For the text-containing cell, return its midpoint in (X, Y) coordinate format. 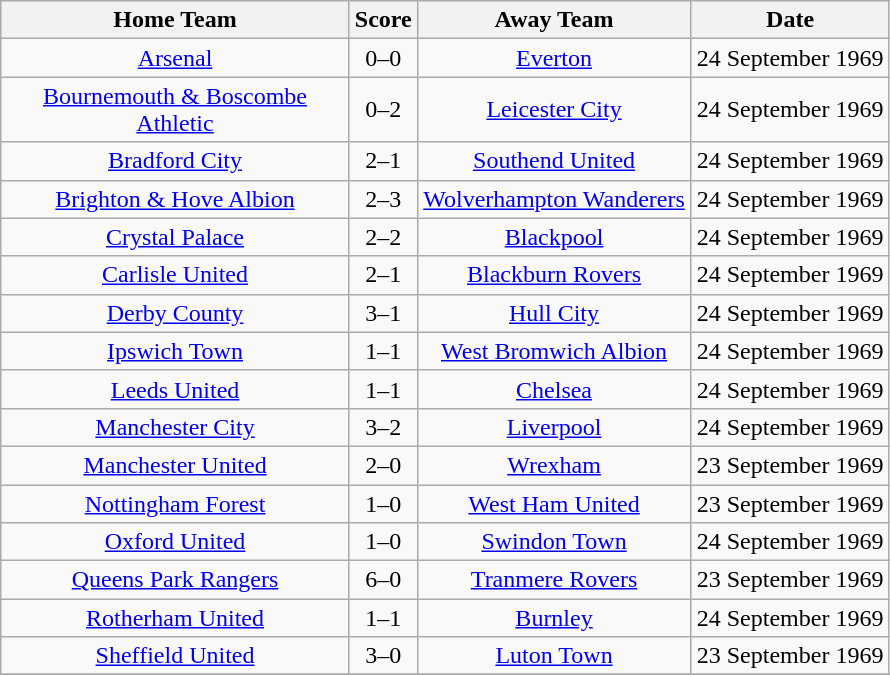
Date (790, 20)
6–0 (383, 580)
Manchester United (176, 465)
West Ham United (554, 503)
Leicester City (554, 110)
Tranmere Rovers (554, 580)
Bournemouth & Boscombe Athletic (176, 110)
Score (383, 20)
Brighton & Hove Albion (176, 199)
Crystal Palace (176, 237)
Southend United (554, 161)
Ipswich Town (176, 351)
Rotherham United (176, 618)
Sheffield United (176, 656)
Arsenal (176, 58)
West Bromwich Albion (554, 351)
Wolverhampton Wanderers (554, 199)
Nottingham Forest (176, 503)
Blackburn Rovers (554, 275)
Away Team (554, 20)
Oxford United (176, 542)
3–2 (383, 427)
2–0 (383, 465)
Burnley (554, 618)
Carlisle United (176, 275)
Luton Town (554, 656)
Manchester City (176, 427)
3–0 (383, 656)
Everton (554, 58)
2–3 (383, 199)
Home Team (176, 20)
0–0 (383, 58)
Leeds United (176, 389)
3–1 (383, 313)
Bradford City (176, 161)
Blackpool (554, 237)
Liverpool (554, 427)
0–2 (383, 110)
Hull City (554, 313)
Derby County (176, 313)
2–2 (383, 237)
Wrexham (554, 465)
Queens Park Rangers (176, 580)
Swindon Town (554, 542)
Chelsea (554, 389)
